Detect which cell encompasses the target text, then output its (X, Y) center coordinate. 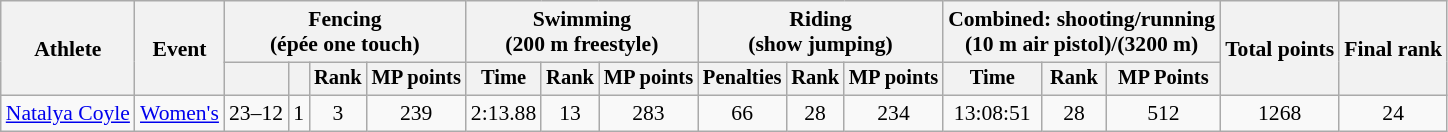
Women's (180, 114)
24 (1393, 114)
Total points (1280, 48)
MP Points (1164, 79)
283 (648, 114)
Swimming(200 m freestyle) (582, 32)
13:08:51 (992, 114)
239 (416, 114)
23–12 (256, 114)
13 (570, 114)
Penalties (742, 79)
1 (298, 114)
234 (894, 114)
512 (1164, 114)
Athlete (68, 48)
2:13.88 (504, 114)
Final rank (1393, 48)
3 (338, 114)
Natalya Coyle (68, 114)
66 (742, 114)
Riding(show jumping) (820, 32)
Fencing(épée one touch) (345, 32)
1268 (1280, 114)
Combined: shooting/running(10 m air pistol)/(3200 m) (1082, 32)
Event (180, 48)
